Locate the cell with the specified text and output its [X, Y] center coordinate. 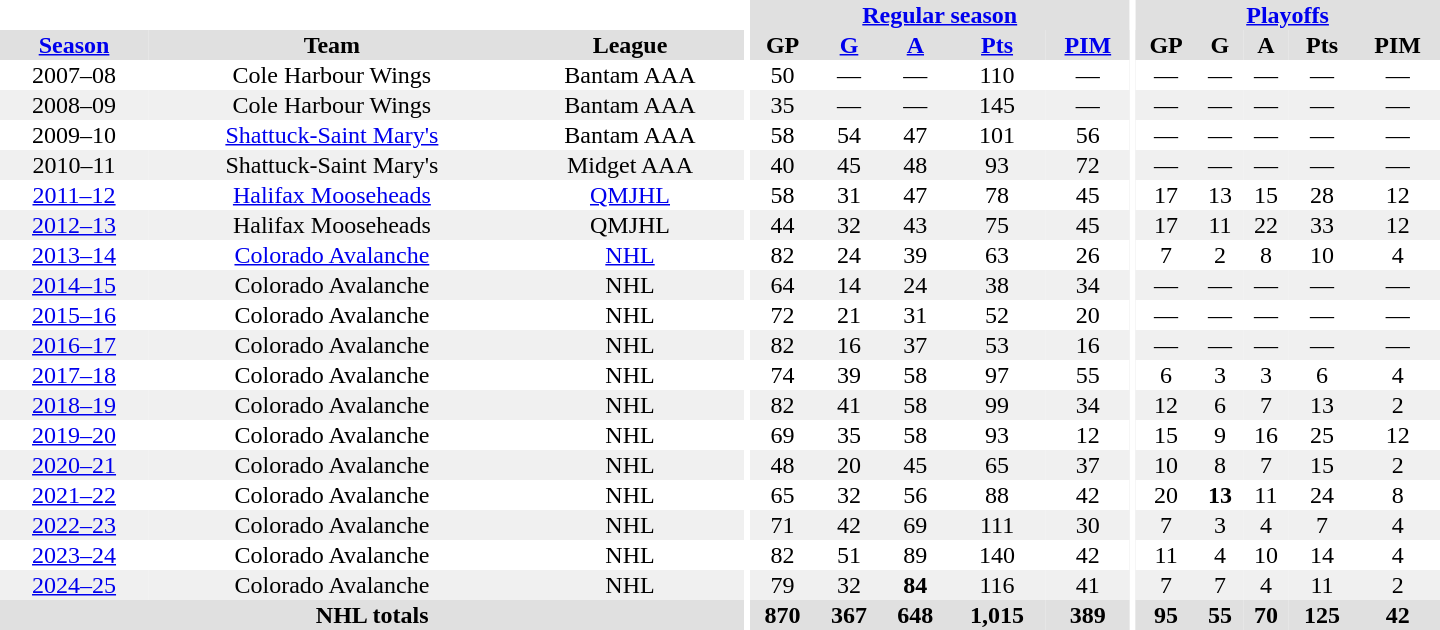
2021–22 [74, 495]
101 [998, 135]
22 [1266, 225]
52 [998, 315]
648 [915, 615]
Midget AAA [630, 165]
116 [998, 585]
1,015 [998, 615]
2023–24 [74, 555]
2020–21 [74, 465]
25 [1322, 435]
30 [1088, 525]
870 [782, 615]
2024–25 [74, 585]
74 [782, 375]
43 [915, 225]
26 [1088, 255]
2013–14 [74, 255]
2017–18 [74, 375]
71 [782, 525]
367 [849, 615]
64 [782, 285]
78 [998, 195]
33 [1322, 225]
111 [998, 525]
Season [74, 45]
89 [915, 555]
2014–15 [74, 285]
63 [998, 255]
2007–08 [74, 75]
44 [782, 225]
28 [1322, 195]
79 [782, 585]
389 [1088, 615]
84 [915, 585]
145 [998, 105]
9 [1220, 435]
97 [998, 375]
51 [849, 555]
League [630, 45]
2019–20 [74, 435]
99 [998, 405]
2015–16 [74, 315]
110 [998, 75]
50 [782, 75]
2018–19 [74, 405]
140 [998, 555]
2012–13 [74, 225]
Playoffs [1288, 15]
88 [998, 495]
21 [849, 315]
40 [782, 165]
70 [1266, 615]
54 [849, 135]
38 [998, 285]
2010–11 [74, 165]
Regular season [940, 15]
2016–17 [74, 345]
NHL totals [372, 615]
2008–09 [74, 105]
2011–12 [74, 195]
95 [1166, 615]
2009–10 [74, 135]
53 [998, 345]
Team [332, 45]
125 [1322, 615]
2022–23 [74, 525]
75 [998, 225]
